Locate the cell with the specified text and output its [x, y] center coordinate. 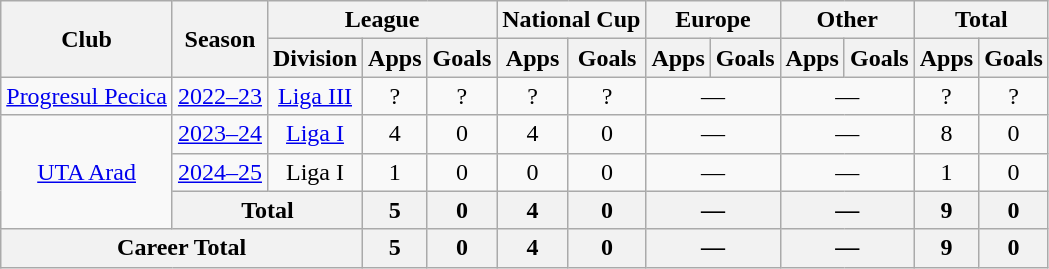
Europe [713, 20]
League [382, 20]
8 [946, 134]
Liga III [314, 96]
Club [87, 39]
UTA Arad [87, 172]
National Cup [572, 20]
Division [314, 58]
Season [220, 39]
Career Total [182, 248]
2022–23 [220, 96]
Progresul Pecica [87, 96]
Other [847, 20]
2024–25 [220, 172]
2023–24 [220, 134]
